Determine the [x, y] coordinate at the center of the cell enclosing the given text.  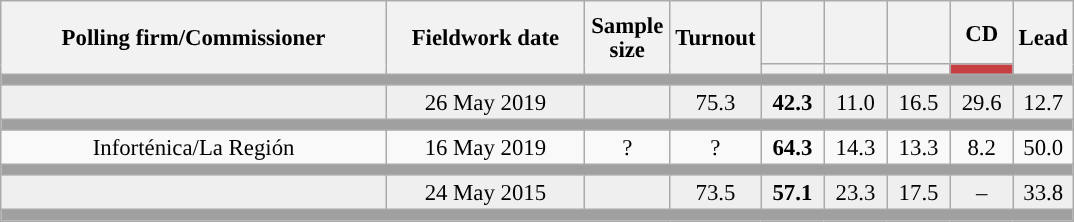
16.5 [918, 102]
Fieldwork date [485, 38]
33.8 [1043, 194]
11.0 [856, 102]
64.3 [792, 148]
16 May 2019 [485, 148]
75.3 [716, 102]
13.3 [918, 148]
23.3 [856, 194]
50.0 [1043, 148]
CD [982, 32]
– [982, 194]
14.3 [856, 148]
8.2 [982, 148]
Inforténica/La Región [194, 148]
Lead [1043, 38]
12.7 [1043, 102]
26 May 2019 [485, 102]
42.3 [792, 102]
24 May 2015 [485, 194]
29.6 [982, 102]
57.1 [792, 194]
73.5 [716, 194]
Polling firm/Commissioner [194, 38]
Turnout [716, 38]
17.5 [918, 194]
Sample size [627, 38]
